Return [X, Y] of the center of cell containing provided text 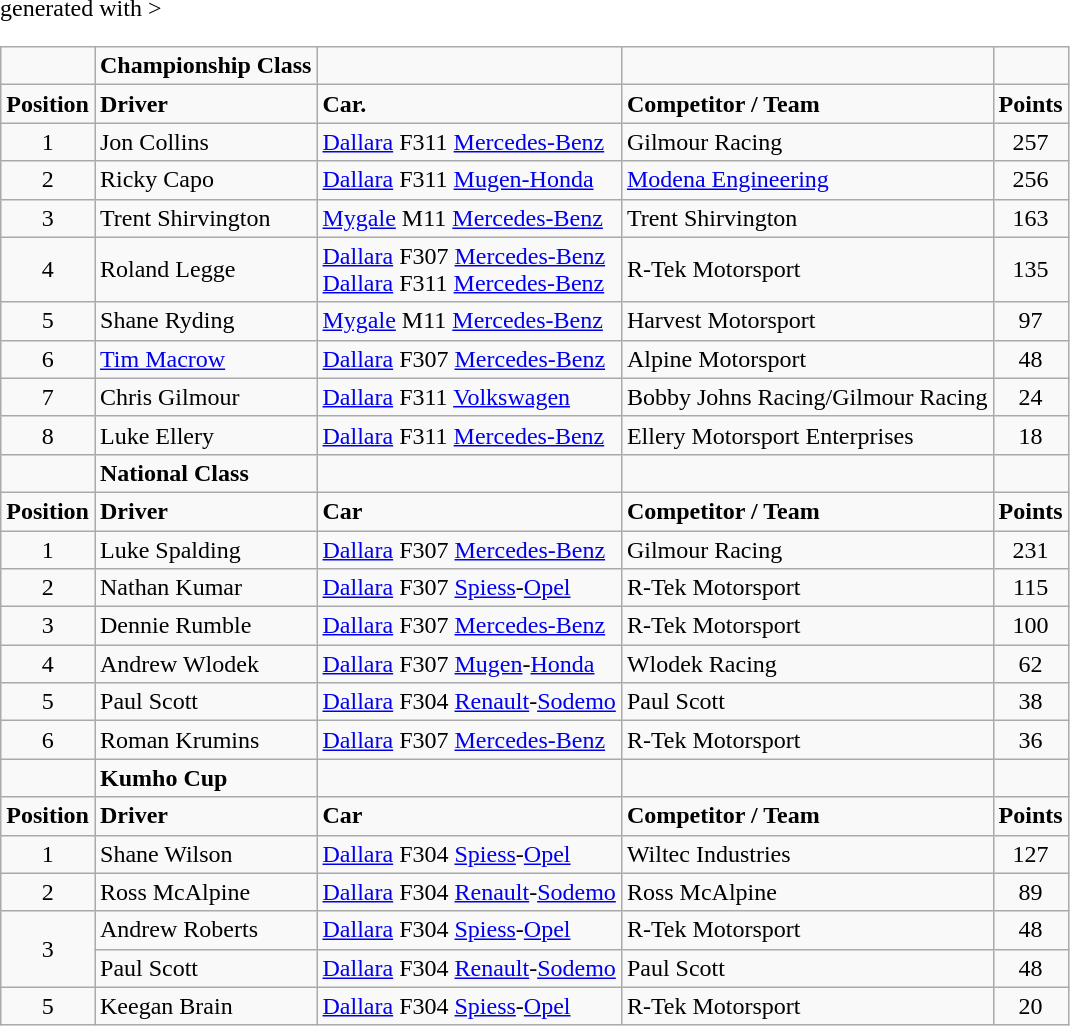
Roman Krumins [205, 740]
Harvest Motorsport [807, 321]
Roland Legge [205, 270]
231 [1030, 549]
Ricky Capo [205, 180]
100 [1030, 626]
Dallara F307 Mercedes-BenzDallara F311 Mercedes-Benz [469, 270]
38 [1030, 702]
97 [1030, 321]
7 [48, 397]
8 [48, 435]
Andrew Roberts [205, 930]
20 [1030, 1006]
Dallara F311 Volkswagen [469, 397]
Nathan Kumar [205, 588]
Kumho Cup [205, 778]
National Class [205, 473]
Dallara F307 Mugen-Honda [469, 664]
Dallara F311 Mugen-Honda [469, 180]
Keegan Brain [205, 1006]
Wlodek Racing [807, 664]
Jon Collins [205, 142]
24 [1030, 397]
Dennie Rumble [205, 626]
163 [1030, 218]
135 [1030, 270]
Luke Spalding [205, 549]
Tim Macrow [205, 359]
Modena Engineering [807, 180]
Ellery Motorsport Enterprises [807, 435]
Andrew Wlodek [205, 664]
Chris Gilmour [205, 397]
Championship Class [205, 66]
127 [1030, 854]
18 [1030, 435]
Alpine Motorsport [807, 359]
Wiltec Industries [807, 854]
Bobby Johns Racing/Gilmour Racing [807, 397]
115 [1030, 588]
36 [1030, 740]
Dallara F307 Spiess-Opel [469, 588]
256 [1030, 180]
Luke Ellery [205, 435]
Shane Wilson [205, 854]
Car. [469, 104]
257 [1030, 142]
62 [1030, 664]
Shane Ryding [205, 321]
89 [1030, 892]
